From the cell containing the given text, extract its center point as (x, y) coordinate. 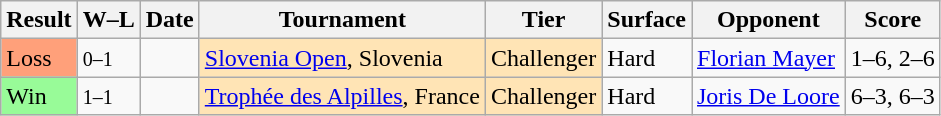
Tier (543, 20)
1–6, 2–6 (892, 58)
Trophée des Alpilles, France (342, 96)
Opponent (769, 20)
Tournament (342, 20)
1–1 (108, 96)
Slovenia Open, Slovenia (342, 58)
Surface (647, 20)
Result (39, 20)
W–L (108, 20)
Score (892, 20)
Win (39, 96)
Date (170, 20)
Loss (39, 58)
0–1 (108, 58)
Joris De Loore (769, 96)
Florian Mayer (769, 58)
6–3, 6–3 (892, 96)
